Return the [X, Y] coordinate for the center point of the cell that contains the specified text.  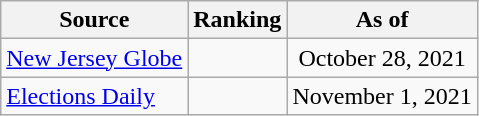
Elections Daily [94, 96]
As of [382, 20]
November 1, 2021 [382, 96]
Ranking [238, 20]
New Jersey Globe [94, 58]
Source [94, 20]
October 28, 2021 [382, 58]
